Find where the given text appears and provide that cell's center as (x, y) coordinate. 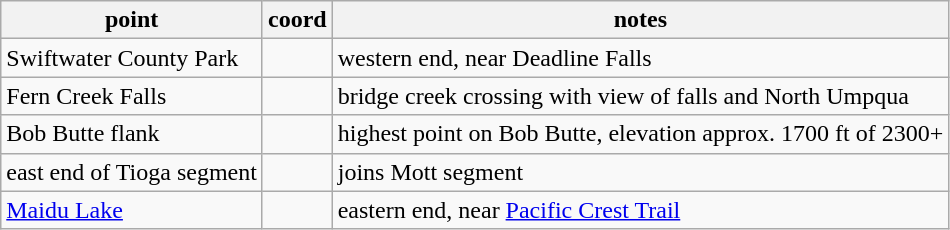
point (132, 20)
eastern end, near Pacific Crest Trail (640, 210)
Bob Butte flank (132, 134)
notes (640, 20)
Maidu Lake (132, 210)
bridge creek crossing with view of falls and North Umpqua (640, 96)
joins Mott segment (640, 172)
Swiftwater County Park (132, 58)
east end of Tioga segment (132, 172)
coord (297, 20)
Fern Creek Falls (132, 96)
highest point on Bob Butte, elevation approx. 1700 ft of 2300+ (640, 134)
western end, near Deadline Falls (640, 58)
